Return the (x, y) coordinate for the center point of the cell that contains the specified text.  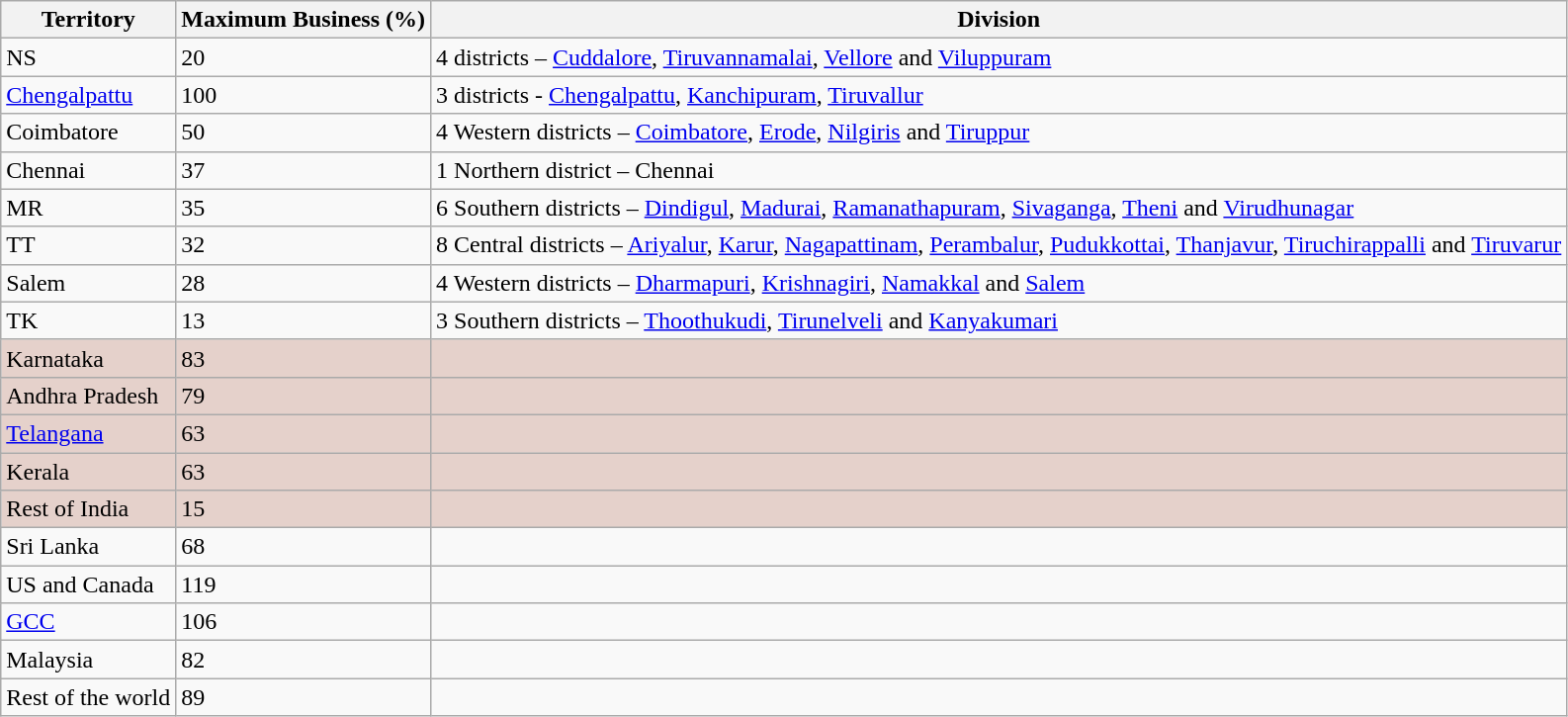
Karnataka (89, 358)
Rest of the world (89, 697)
4 Western districts – Dharmapuri, Krishnagiri, Namakkal and Salem (999, 283)
Division (999, 20)
1 Northern district – Chennai (999, 170)
MR (89, 208)
35 (304, 208)
Chennai (89, 170)
4 districts – Cuddalore, Tiruvannamalai, Vellore and Viluppuram (999, 57)
28 (304, 283)
83 (304, 358)
37 (304, 170)
GCC (89, 622)
15 (304, 509)
Sri Lanka (89, 547)
TT (89, 245)
Andhra Pradesh (89, 396)
82 (304, 660)
US and Canada (89, 584)
Coimbatore (89, 133)
Chengalpattu (89, 95)
4 Western districts – Coimbatore, Erode, Nilgiris and Tiruppur (999, 133)
106 (304, 622)
TK (89, 320)
Rest of India (89, 509)
32 (304, 245)
79 (304, 396)
Maximum Business (%) (304, 20)
NS (89, 57)
8 Central districts – Ariyalur, Karur, Nagapattinam, Perambalur, Pudukkottai, Thanjavur, Tiruchirappalli and Tiruvarur (999, 245)
68 (304, 547)
13 (304, 320)
3 districts - Chengalpattu, Kanchipuram, Tiruvallur (999, 95)
3 Southern districts – Thoothukudi, Tirunelveli and Kanyakumari (999, 320)
89 (304, 697)
Kerala (89, 472)
119 (304, 584)
Salem (89, 283)
50 (304, 133)
Telangana (89, 433)
Malaysia (89, 660)
100 (304, 95)
20 (304, 57)
6 Southern districts – Dindigul, Madurai, Ramanathapuram, Sivaganga, Theni and Virudhunagar (999, 208)
Territory (89, 20)
